Output the (x, y) coordinate of the center of the cell containing the given text.  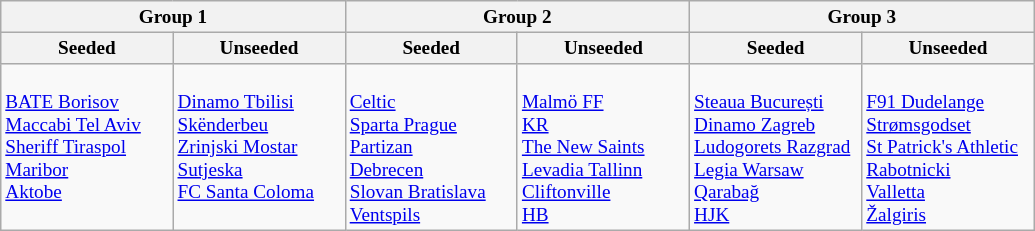
Dinamo Tbilisi Skënderbeu Zrinjski Mostar Sutjeska FC Santa Coloma (259, 148)
Malmö FF KR The New Saints Levadia Tallinn Cliftonville HB (603, 148)
Group 1 (173, 17)
F91 Dudelange Strømsgodset St Patrick's Athletic Rabotnicki Valletta Žalgiris (948, 148)
Celtic Sparta Prague Partizan Debrecen Slovan Bratislava Ventspils (431, 148)
BATE Borisov Maccabi Tel Aviv Sheriff Tiraspol Maribor Aktobe (87, 148)
Steaua București Dinamo Zagreb Ludogorets Razgrad Legia Warsaw Qarabağ HJK (776, 148)
Group 3 (862, 17)
Group 2 (517, 17)
